Locate the cell with the specified text and output its [x, y] center coordinate. 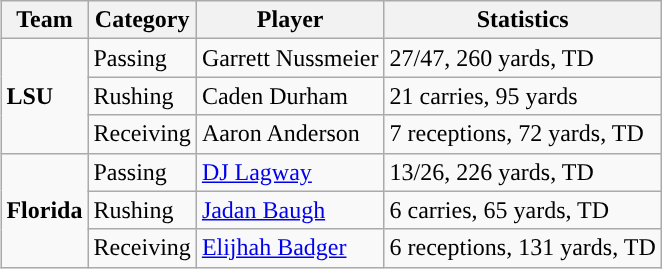
LSU [44, 96]
13/26, 226 yards, TD [522, 172]
Jadan Baugh [290, 210]
Aaron Anderson [290, 134]
6 receptions, 131 yards, TD [522, 248]
Florida [44, 210]
21 carries, 95 yards [522, 96]
Category [142, 20]
6 carries, 65 yards, TD [522, 210]
Garrett Nussmeier [290, 58]
7 receptions, 72 yards, TD [522, 134]
Team [44, 20]
Caden Durham [290, 96]
Player [290, 20]
Elijhah Badger [290, 248]
Statistics [522, 20]
DJ Lagway [290, 172]
27/47, 260 yards, TD [522, 58]
